Identify which cell holds the provided text, then report its (x, y) central coordinate. 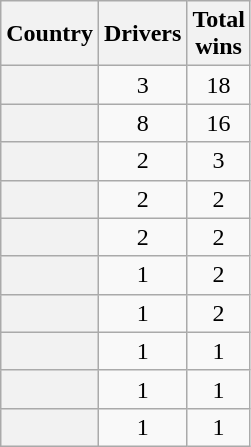
Total wins (219, 34)
16 (219, 123)
18 (219, 85)
Country (50, 34)
8 (142, 123)
Drivers (142, 34)
